Pinpoint the cell where the given text exists, returning its [x, y] midpoint coordinate. 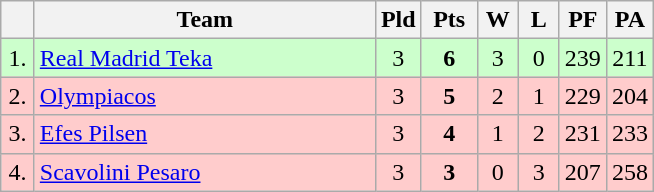
6 [449, 58]
Pts [449, 20]
239 [582, 58]
229 [582, 96]
PF [582, 20]
2. [18, 96]
231 [582, 134]
5 [449, 96]
207 [582, 172]
Team [204, 20]
233 [630, 134]
W [498, 20]
L [538, 20]
4 [449, 134]
PA [630, 20]
4. [18, 172]
204 [630, 96]
Efes Pilsen [204, 134]
258 [630, 172]
3. [18, 134]
1. [18, 58]
Real Madrid Teka [204, 58]
Olympiacos [204, 96]
Pld [398, 20]
Scavolini Pesaro [204, 172]
211 [630, 58]
